Output the [x, y] coordinate of the center of the cell containing the given text.  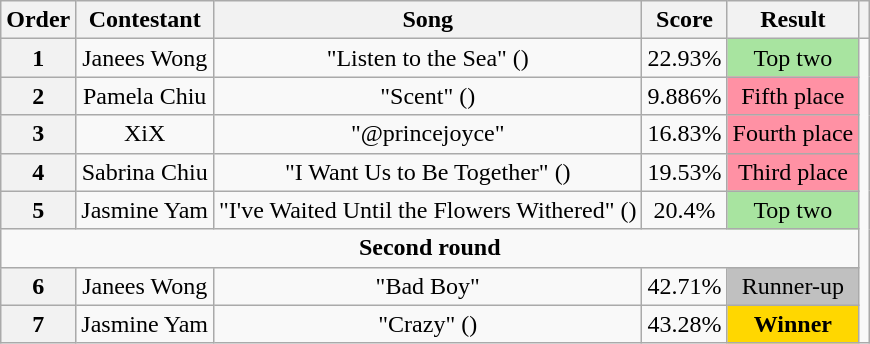
6 [38, 286]
19.53% [684, 172]
XiX [145, 134]
42.71% [684, 286]
Score [684, 20]
20.4% [684, 210]
43.28% [684, 324]
Order [38, 20]
Fifth place [793, 96]
Song [428, 20]
"I've Waited Until the Flowers Withered" () [428, 210]
"Scent" () [428, 96]
Second round [430, 248]
7 [38, 324]
Runner-up [793, 286]
22.93% [684, 58]
"@princejoyce" [428, 134]
3 [38, 134]
"I Want Us to Be Together" () [428, 172]
1 [38, 58]
16.83% [684, 134]
4 [38, 172]
9.886% [684, 96]
Pamela Chiu [145, 96]
Result [793, 20]
5 [38, 210]
"Listen to the Sea" () [428, 58]
"Bad Boy" [428, 286]
2 [38, 96]
Sabrina Chiu [145, 172]
Winner [793, 324]
Contestant [145, 20]
Fourth place [793, 134]
"Crazy" () [428, 324]
Third place [793, 172]
